Return the (x, y) coordinate for the center point of the cell that contains the specified text.  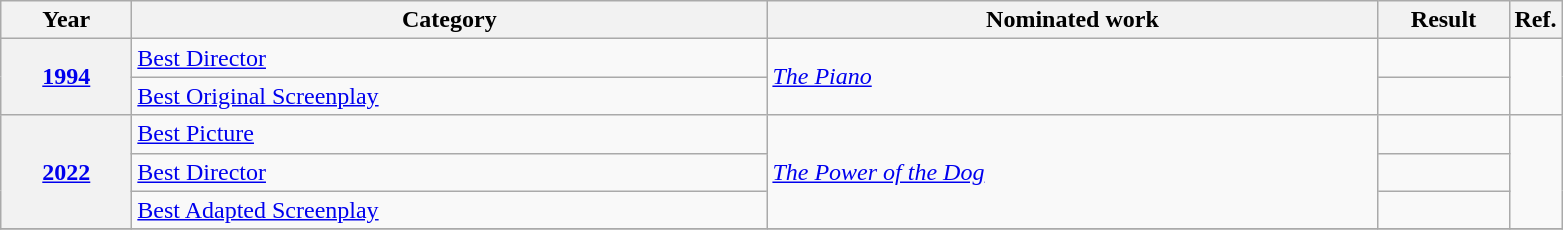
Year (66, 20)
Result (1444, 20)
Best Picture (450, 134)
The Power of the Dog (1072, 172)
Best Adapted Screenplay (450, 210)
Category (450, 20)
2022 (66, 172)
Ref. (1536, 20)
The Piano (1072, 77)
1994 (66, 77)
Best Original Screenplay (450, 96)
Nominated work (1072, 20)
